Pinpoint the cell where the given text exists, returning its (X, Y) midpoint coordinate. 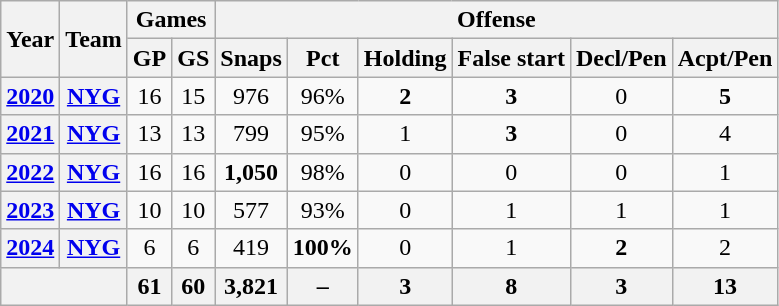
Team (94, 39)
Games (170, 20)
2024 (30, 248)
8 (511, 286)
Holding (405, 58)
15 (194, 96)
2020 (30, 96)
2022 (30, 172)
GS (194, 58)
98% (322, 172)
577 (251, 210)
61 (149, 286)
2021 (30, 134)
95% (322, 134)
60 (194, 286)
Offense (496, 20)
4 (725, 134)
976 (251, 96)
3,821 (251, 286)
Decl/Pen (621, 58)
Acpt/Pen (725, 58)
Snaps (251, 58)
– (322, 286)
100% (322, 248)
False start (511, 58)
Pct (322, 58)
5 (725, 96)
799 (251, 134)
Year (30, 39)
2023 (30, 210)
419 (251, 248)
1,050 (251, 172)
96% (322, 96)
93% (322, 210)
GP (149, 58)
